Extract the [x, y] coordinate from the center of the cell holding the provided text.  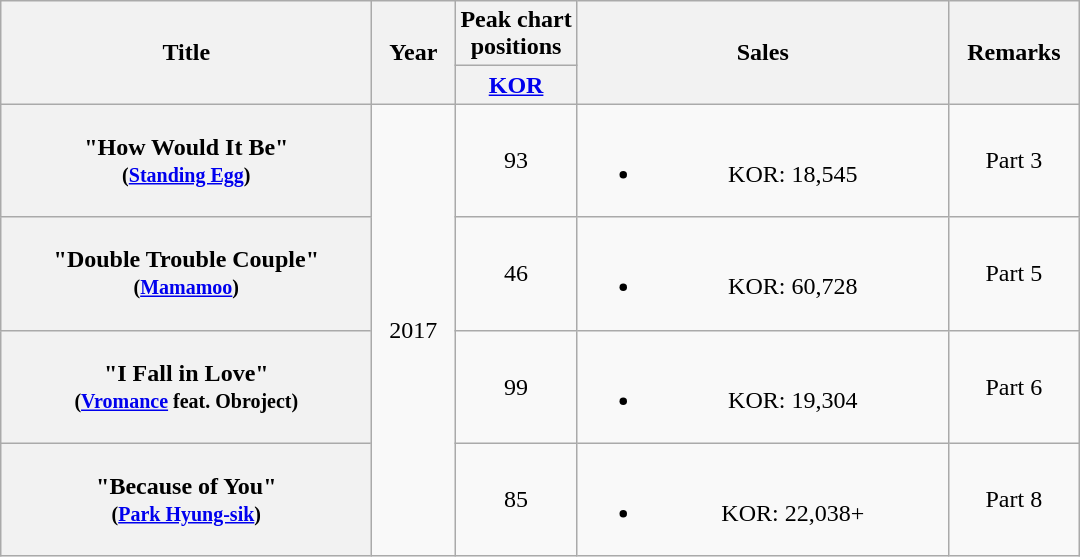
Year [414, 52]
2017 [414, 330]
"Because of You"(Park Hyung-sik) [186, 500]
"How Would It Be"(Standing Egg) [186, 160]
Part 6 [1014, 386]
Title [186, 52]
"Double Trouble Couple"(Mamamoo) [186, 274]
KOR: 19,304 [762, 386]
85 [516, 500]
KOR: 60,728 [762, 274]
KOR: 22,038+ [762, 500]
Part 8 [1014, 500]
93 [516, 160]
Part 5 [1014, 274]
KOR: 18,545 [762, 160]
99 [516, 386]
46 [516, 274]
"I Fall in Love"(Vromance feat. Obroject) [186, 386]
Sales [762, 52]
Part 3 [1014, 160]
KOR [516, 85]
Peak chartpositions [516, 34]
Remarks [1014, 52]
